Extract the [X, Y] coordinate from the center of the cell holding the provided text.  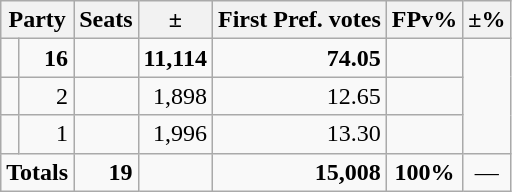
FPv% [424, 20]
± [175, 20]
— [487, 172]
1,898 [175, 96]
74.05 [299, 58]
12.65 [299, 96]
Seats [106, 20]
19 [106, 172]
100% [424, 172]
15,008 [299, 172]
11,114 [175, 58]
Party [38, 20]
2 [46, 96]
±% [487, 20]
16 [46, 58]
13.30 [299, 134]
Totals [38, 172]
First Pref. votes [299, 20]
1,996 [175, 134]
1 [46, 134]
